Locate the cell with the specified text and output its [x, y] center coordinate. 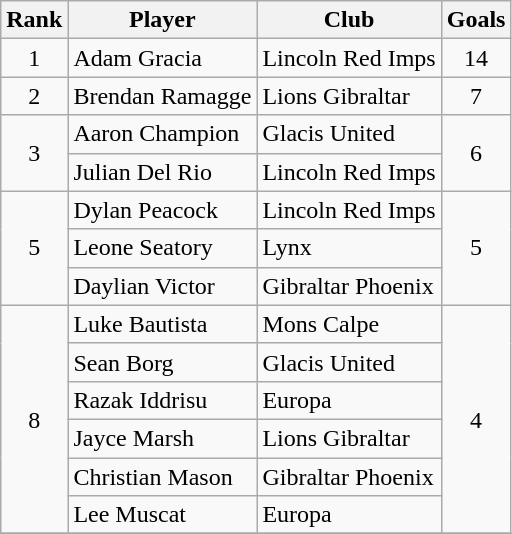
Mons Calpe [349, 324]
Rank [34, 20]
1 [34, 58]
3 [34, 153]
Club [349, 20]
Julian Del Rio [162, 172]
2 [34, 96]
Daylian Victor [162, 286]
8 [34, 419]
Dylan Peacock [162, 210]
Aaron Champion [162, 134]
Razak Iddrisu [162, 400]
4 [476, 419]
Christian Mason [162, 477]
Goals [476, 20]
Adam Gracia [162, 58]
Jayce Marsh [162, 438]
Luke Bautista [162, 324]
Player [162, 20]
Lynx [349, 248]
Lee Muscat [162, 515]
7 [476, 96]
Leone Seatory [162, 248]
6 [476, 153]
14 [476, 58]
Sean Borg [162, 362]
Brendan Ramagge [162, 96]
